Extract the (X, Y) coordinate from the center of the cell holding the provided text.  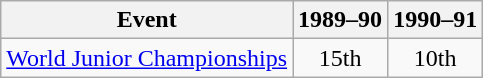
1990–91 (436, 20)
World Junior Championships (147, 58)
10th (436, 58)
1989–90 (340, 20)
15th (340, 58)
Event (147, 20)
